Identify which cell holds the provided text, then report its (x, y) central coordinate. 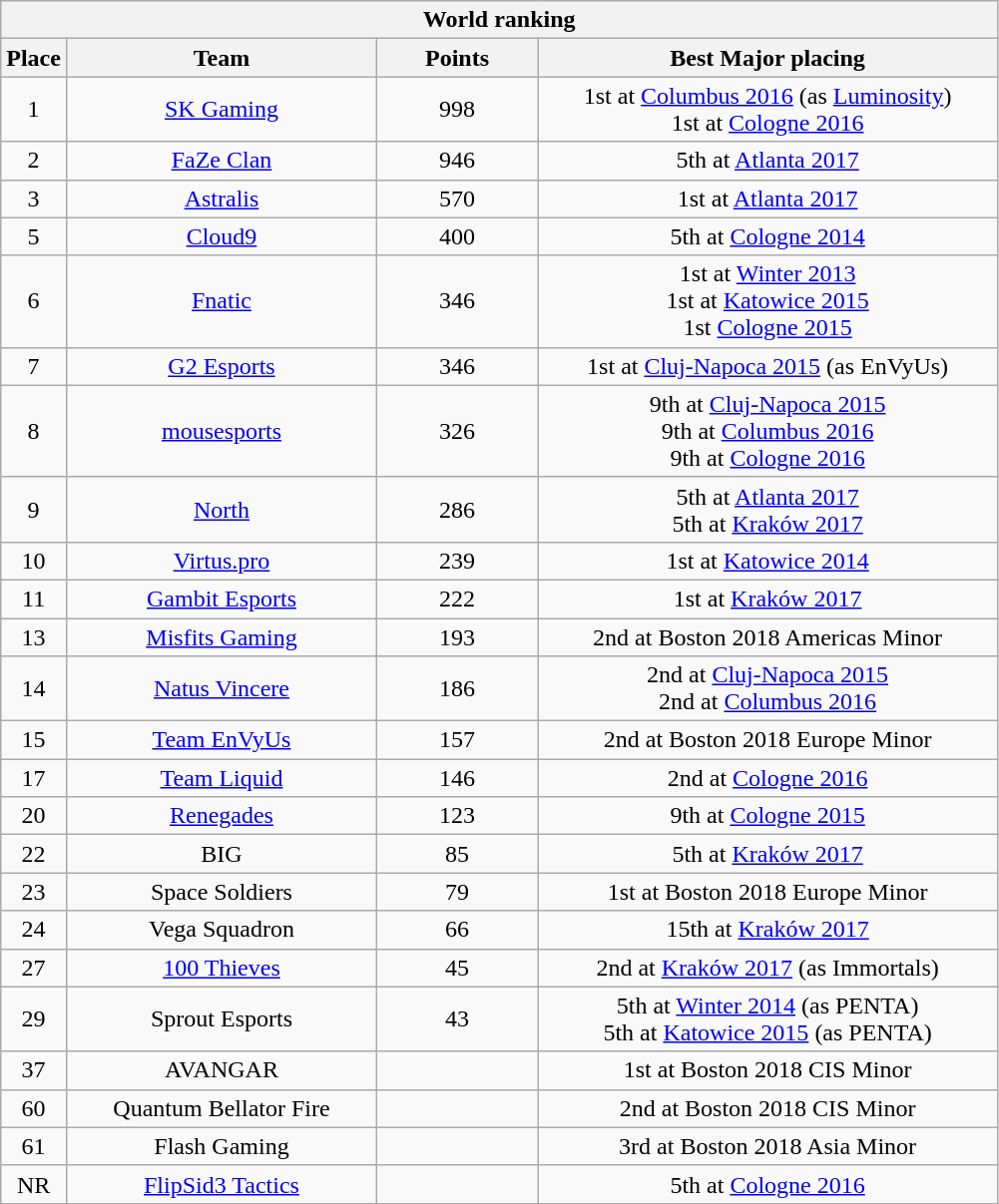
Cloud9 (222, 236)
23 (34, 892)
Gambit Esports (222, 599)
186 (457, 688)
239 (457, 561)
5th at Kraków 2017 (768, 854)
3 (34, 199)
Natus Vincere (222, 688)
Team (222, 58)
7 (34, 366)
2nd at Boston 2018 Europe Minor (768, 740)
43 (457, 1019)
100 Thieves (222, 968)
222 (457, 599)
14 (34, 688)
Fnatic (222, 301)
Best Major placing (768, 58)
15th at Kraków 2017 (768, 930)
5th at Winter 2014 (as PENTA)5th at Katowice 2015 (as PENTA) (768, 1019)
45 (457, 968)
5 (34, 236)
Sprout Esports (222, 1019)
AVANGAR (222, 1070)
5th at Cologne 2016 (768, 1184)
17 (34, 778)
2nd at Boston 2018 Americas Minor (768, 637)
157 (457, 740)
37 (34, 1070)
79 (457, 892)
15 (34, 740)
11 (34, 599)
mousesports (222, 431)
Team Liquid (222, 778)
FlipSid3 Tactics (222, 1184)
10 (34, 561)
1st at Winter 20131st at Katowice 20151st Cologne 2015 (768, 301)
1st at Kraków 2017 (768, 599)
5th at Atlanta 2017 (768, 161)
FaZe Clan (222, 161)
13 (34, 637)
570 (457, 199)
World ranking (499, 20)
2nd at Cologne 2016 (768, 778)
Astralis (222, 199)
1st at Boston 2018 Europe Minor (768, 892)
123 (457, 816)
9 (34, 509)
2nd at Kraków 2017 (as Immortals) (768, 968)
1st at Katowice 2014 (768, 561)
85 (457, 854)
8 (34, 431)
Vega Squadron (222, 930)
2nd at Cluj-Napoca 20152nd at Columbus 2016 (768, 688)
61 (34, 1146)
5th at Atlanta 20175th at Kraków 2017 (768, 509)
1st at Atlanta 2017 (768, 199)
1st at Columbus 2016 (as Luminosity)1st at Cologne 2016 (768, 110)
946 (457, 161)
9th at Cologne 2015 (768, 816)
3rd at Boston 2018 Asia Minor (768, 1146)
Place (34, 58)
NR (34, 1184)
Misfits Gaming (222, 637)
Points (457, 58)
Quantum Bellator Fire (222, 1108)
1st at Boston 2018 CIS Minor (768, 1070)
Flash Gaming (222, 1146)
BIG (222, 854)
286 (457, 509)
400 (457, 236)
Virtus.pro (222, 561)
G2 Esports (222, 366)
2nd at Boston 2018 CIS Minor (768, 1108)
5th at Cologne 2014 (768, 236)
60 (34, 1108)
22 (34, 854)
North (222, 509)
146 (457, 778)
24 (34, 930)
6 (34, 301)
998 (457, 110)
29 (34, 1019)
1st at Cluj-Napoca 2015 (as EnVyUs) (768, 366)
9th at Cluj-Napoca 20159th at Columbus 20169th at Cologne 2016 (768, 431)
326 (457, 431)
2 (34, 161)
20 (34, 816)
SK Gaming (222, 110)
Space Soldiers (222, 892)
66 (457, 930)
Renegades (222, 816)
1 (34, 110)
27 (34, 968)
193 (457, 637)
Team EnVyUs (222, 740)
